Search for the cell housing the specified text and yield its (x, y) center coordinate. 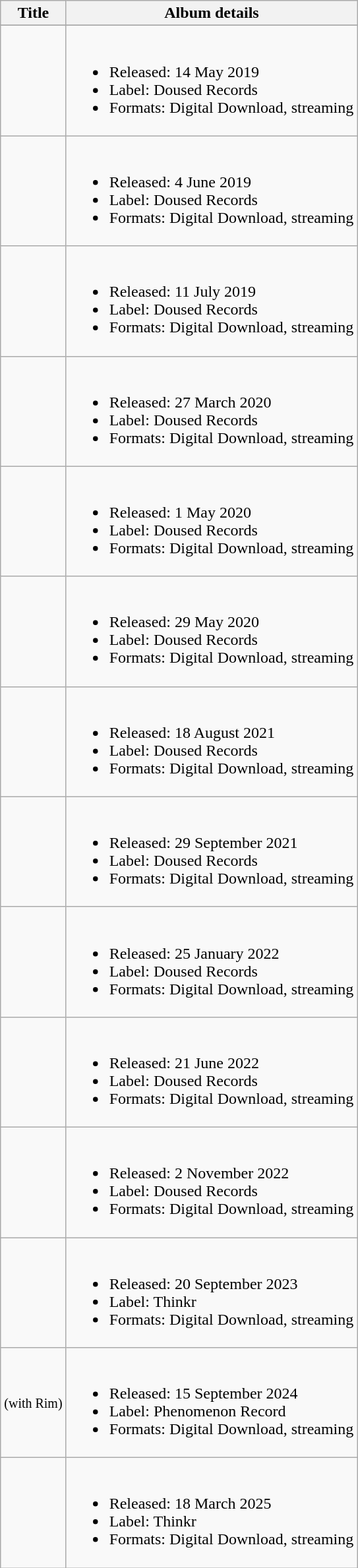
Released: 29 May 2020Label: Doused RecordsFormats: Digital Download, streaming (212, 632)
(with Rim) (33, 1403)
Released: 27 March 2020Label: Doused RecordsFormats: Digital Download, streaming (212, 411)
Title (33, 13)
Released: 2 November 2022Label: Doused RecordsFormats: Digital Download, streaming (212, 1182)
Released: 4 June 2019Label: Doused RecordsFormats: Digital Download, streaming (212, 191)
Released: 15 September 2024Label: Phenomenon RecordFormats: Digital Download, streaming (212, 1403)
Released: 1 May 2020Label: Doused RecordsFormats: Digital Download, streaming (212, 521)
Album details (212, 13)
Released: 25 January 2022Label: Doused RecordsFormats: Digital Download, streaming (212, 961)
Released: 29 September 2021Label: Doused RecordsFormats: Digital Download, streaming (212, 852)
Released: 20 September 2023Label: ThinkrFormats: Digital Download, streaming (212, 1292)
Released: 14 May 2019Label: Doused RecordsFormats: Digital Download, streaming (212, 80)
Released: 21 June 2022Label: Doused RecordsFormats: Digital Download, streaming (212, 1072)
Released: 18 March 2025Label: ThinkrFormats: Digital Download, streaming (212, 1513)
Released: 18 August 2021Label: Doused RecordsFormats: Digital Download, streaming (212, 741)
Released: 11 July 2019Label: Doused RecordsFormats: Digital Download, streaming (212, 301)
